Extract the [X, Y] coordinate from the center of the cell holding the provided text.  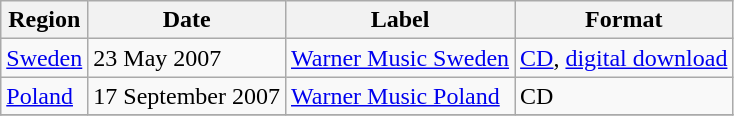
Label [400, 20]
CD [624, 96]
Warner Music Sweden [400, 58]
Warner Music Poland [400, 96]
23 May 2007 [187, 58]
17 September 2007 [187, 96]
Poland [44, 96]
Region [44, 20]
Format [624, 20]
Sweden [44, 58]
CD, digital download [624, 58]
Date [187, 20]
